Extract the [x, y] coordinate from the center of the cell holding the provided text.  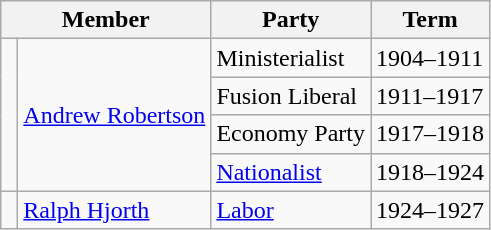
Member [106, 20]
Ralph Hjorth [114, 210]
Term [430, 20]
1917–1918 [430, 134]
Andrew Robertson [114, 115]
Economy Party [291, 134]
1924–1927 [430, 210]
1904–1911 [430, 58]
Labor [291, 210]
Party [291, 20]
Nationalist [291, 172]
1918–1924 [430, 172]
Ministerialist [291, 58]
1911–1917 [430, 96]
Fusion Liberal [291, 96]
